Identify which cell holds the provided text, then report its [X, Y] central coordinate. 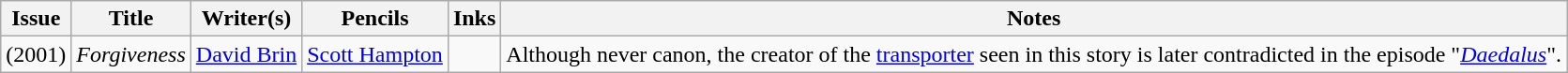
(2001) [36, 54]
Although never canon, the creator of the transporter seen in this story is later contradicted in the episode "Daedalus". [1034, 54]
Title [131, 19]
Scott Hampton [375, 54]
Writer(s) [246, 19]
David Brin [246, 54]
Issue [36, 19]
Pencils [375, 19]
Notes [1034, 19]
Forgiveness [131, 54]
Inks [474, 19]
